From the cell containing the given text, extract its center point as (X, Y) coordinate. 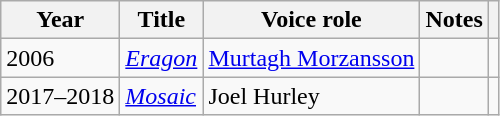
2017–2018 (60, 96)
Voice role (312, 20)
Notes (454, 20)
Year (60, 20)
Joel Hurley (312, 96)
2006 (60, 58)
Eragon (162, 58)
Murtagh Morzansson (312, 58)
Mosaic (162, 96)
Title (162, 20)
